Locate the cell with the specified text and output its (x, y) center coordinate. 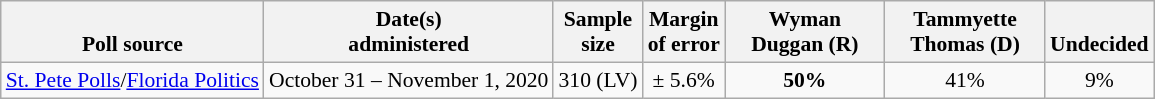
St. Pete Polls/Florida Politics (132, 80)
310 (LV) (598, 80)
WymanDuggan (R) (805, 32)
Samplesize (598, 32)
41% (965, 80)
Poll source (132, 32)
9% (1099, 80)
Undecided (1099, 32)
± 5.6% (684, 80)
Date(s)administered (409, 32)
TammyetteThomas (D) (965, 32)
50% (805, 80)
October 31 – November 1, 2020 (409, 80)
Marginof error (684, 32)
